Find where the given text appears and provide that cell's center as [X, Y] coordinate. 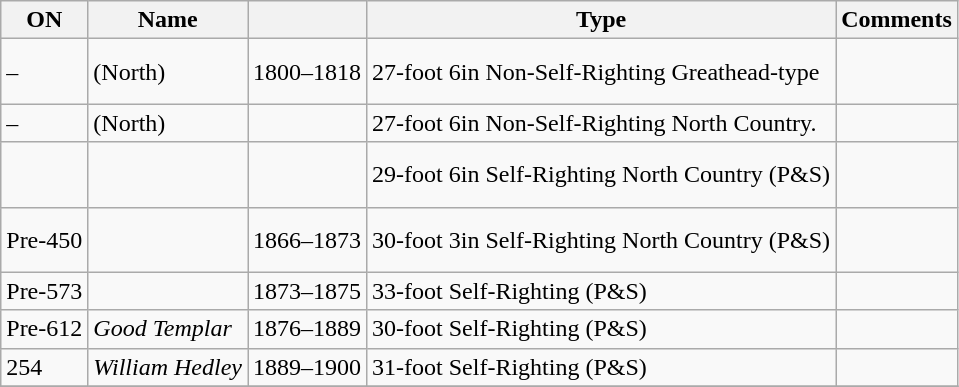
ON [44, 20]
30-foot Self-Righting (P&S) [602, 329]
33-foot Self-Righting (P&S) [602, 291]
1800–1818 [308, 72]
Name [168, 20]
Pre-612 [44, 329]
1889–1900 [308, 367]
Comments [897, 20]
27-foot 6in Non-Self-Righting Greathead-type [602, 72]
29-foot 6in Self-Righting North Country (P&S) [602, 174]
William Hedley [168, 367]
Type [602, 20]
Pre-573 [44, 291]
254 [44, 367]
1866–1873 [308, 240]
1876–1889 [308, 329]
Pre-450 [44, 240]
Good Templar [168, 329]
30-foot 3in Self-Righting North Country (P&S) [602, 240]
27-foot 6in Non-Self-Righting North Country. [602, 123]
31-foot Self-Righting (P&S) [602, 367]
1873–1875 [308, 291]
